Capture the cell that displays the provided text and extract its (x, y) central coordinate. 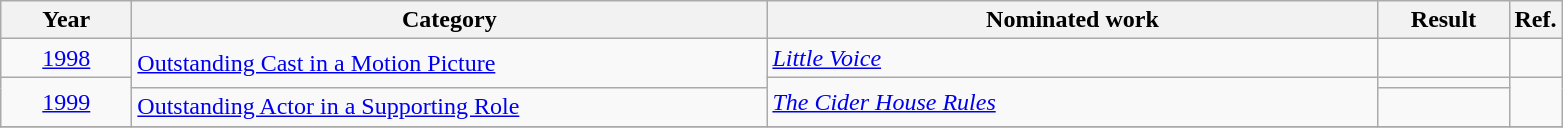
The Cider House Rules (1072, 102)
Category (450, 20)
Nominated work (1072, 20)
Outstanding Actor in a Supporting Role (450, 107)
Outstanding Cast in a Motion Picture (450, 64)
Ref. (1536, 20)
Result (1444, 20)
1998 (66, 58)
Year (66, 20)
Little Voice (1072, 58)
1999 (66, 102)
